Provide the [x, y] coordinate of the cell's center where the given text is located.  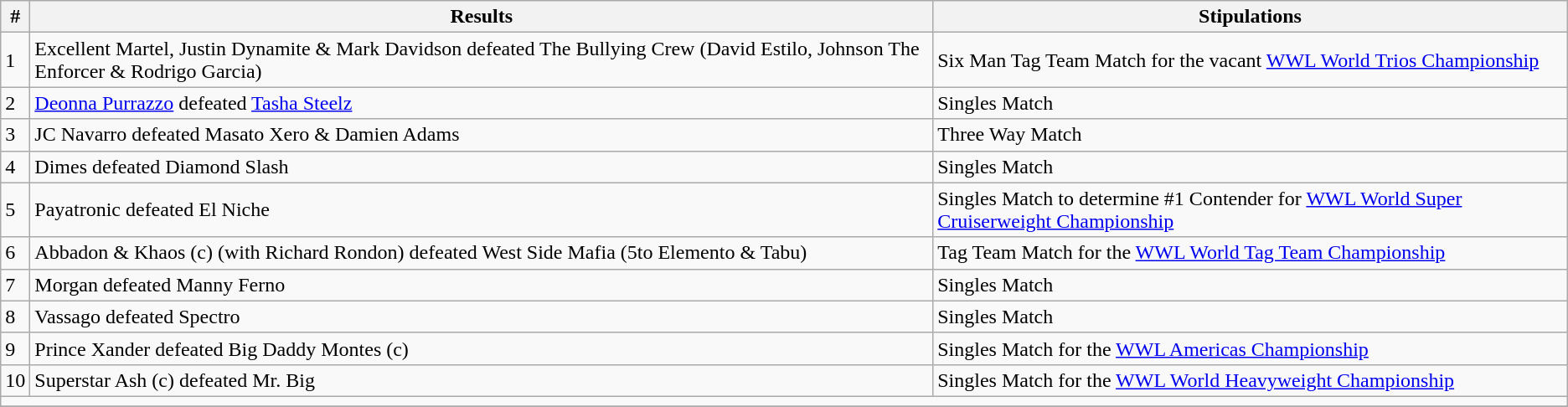
Stipulations [1251, 17]
# [15, 17]
Singles Match for the WWL Americas Championship [1251, 348]
Abbadon & Khaos (c) (with Richard Rondon) defeated West Side Mafia (5to Elemento & Tabu) [482, 253]
Payatronic defeated El Niche [482, 209]
2 [15, 103]
Singles Match to determine #1 Contender for WWL World Super Cruiserweight Championship [1251, 209]
Excellent Martel, Justin Dynamite & Mark Davidson defeated The Bullying Crew (David Estilo, Johnson The Enforcer & Rodrigo Garcia) [482, 60]
Morgan defeated Manny Ferno [482, 285]
Results [482, 17]
3 [15, 135]
9 [15, 348]
1 [15, 60]
8 [15, 317]
10 [15, 380]
Dimes defeated Diamond Slash [482, 167]
Three Way Match [1251, 135]
Six Man Tag Team Match for the vacant WWL World Trios Championship [1251, 60]
6 [15, 253]
Prince Xander defeated Big Daddy Montes (c) [482, 348]
Tag Team Match for the WWL World Tag Team Championship [1251, 253]
4 [15, 167]
Deonna Purrazzo defeated Tasha Steelz [482, 103]
7 [15, 285]
5 [15, 209]
Singles Match for the WWL World Heavyweight Championship [1251, 380]
Vassago defeated Spectro [482, 317]
Superstar Ash (c) defeated Mr. Big [482, 380]
JC Navarro defeated Masato Xero & Damien Adams [482, 135]
